Provide the [x, y] coordinate of the cell's center where the given text is located.  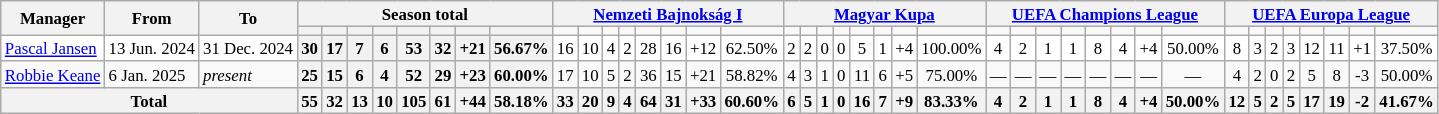
To [248, 18]
31 Dec. 2024 [248, 48]
+23 [472, 75]
100.00% [951, 48]
41.67% [1406, 101]
62.50% [752, 48]
36 [648, 75]
64 [648, 101]
13 [360, 101]
Season total [425, 14]
UEFA Europa League [1331, 14]
105 [414, 101]
present [248, 75]
Pascal Jansen [53, 48]
58.18% [522, 101]
60.00% [522, 75]
Total [149, 101]
61 [442, 101]
75.00% [951, 75]
Magyar Kupa [884, 14]
+12 [704, 48]
9 [612, 101]
+33 [704, 101]
+44 [472, 101]
60.60% [752, 101]
28 [648, 48]
29 [442, 75]
-2 [1362, 101]
52 [414, 75]
UEFA Champions League [1106, 14]
56.67% [522, 48]
33 [566, 101]
+5 [904, 75]
Robbie Keane [53, 75]
55 [310, 101]
30 [310, 48]
53 [414, 48]
13 Jun. 2024 [151, 48]
58.82% [752, 75]
25 [310, 75]
Manager [53, 18]
-3 [1362, 75]
37.50% [1406, 48]
Nemzeti Bajnokság I [668, 14]
83.33% [951, 101]
From [151, 18]
19 [1336, 101]
31 [674, 101]
6 Jan. 2025 [151, 75]
+1 [1362, 48]
20 [590, 101]
+9 [904, 101]
